Identify which cell holds the provided text, then report its (x, y) central coordinate. 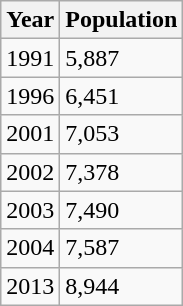
7,053 (122, 134)
7,587 (122, 248)
8,944 (122, 286)
6,451 (122, 96)
2003 (30, 210)
7,490 (122, 210)
1991 (30, 58)
2013 (30, 286)
Population (122, 20)
1996 (30, 96)
7,378 (122, 172)
2001 (30, 134)
5,887 (122, 58)
2002 (30, 172)
2004 (30, 248)
Year (30, 20)
